Search for the cell housing the specified text and yield its (X, Y) center coordinate. 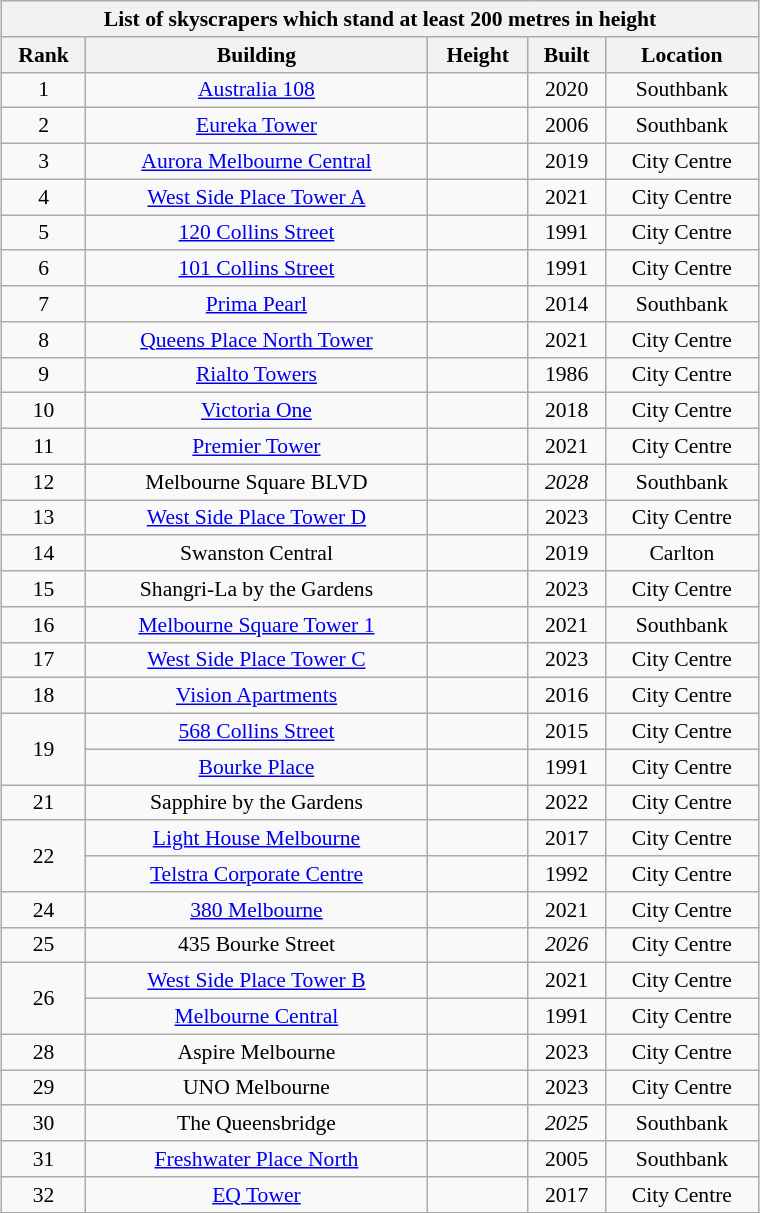
Eureka Tower (257, 126)
Freshwater Place North (257, 1159)
8 (44, 339)
Aspire Melbourne (257, 1052)
2028 (566, 482)
Building (257, 54)
12 (44, 482)
19 (44, 748)
435 Bourke Street (257, 945)
5 (44, 232)
32 (44, 1194)
Melbourne Square BLVD (257, 482)
2026 (566, 945)
29 (44, 1088)
Prima Pearl (257, 304)
14 (44, 553)
Queens Place North Tower (257, 339)
Aurora Melbourne Central (257, 161)
18 (44, 696)
17 (44, 660)
120 Collins Street (257, 232)
Carlton (682, 553)
List of skyscrapers which stand at least 200 metres in height (380, 19)
568 Collins Street (257, 731)
2005 (566, 1159)
9 (44, 375)
1986 (566, 375)
6 (44, 268)
7 (44, 304)
Rialto Towers (257, 375)
380 Melbourne (257, 909)
101 Collins Street (257, 268)
Light House Melbourne (257, 838)
Melbourne Central (257, 1016)
10 (44, 411)
EQ Tower (257, 1194)
West Side Place Tower B (257, 981)
2015 (566, 731)
West Side Place Tower C (257, 660)
Height (478, 54)
2025 (566, 1123)
4 (44, 197)
28 (44, 1052)
13 (44, 518)
2014 (566, 304)
Rank (44, 54)
UNO Melbourne (257, 1088)
1992 (566, 874)
Telstra Corporate Centre (257, 874)
25 (44, 945)
Swanston Central (257, 553)
11 (44, 446)
16 (44, 624)
Bourke Place (257, 767)
Built (566, 54)
24 (44, 909)
Premier Tower (257, 446)
2 (44, 126)
2006 (566, 126)
15 (44, 589)
31 (44, 1159)
21 (44, 802)
Shangri-La by the Gardens (257, 589)
Sapphire by the Gardens (257, 802)
2022 (566, 802)
Melbourne Square Tower 1 (257, 624)
22 (44, 856)
The Queensbridge (257, 1123)
West Side Place Tower D (257, 518)
2018 (566, 411)
3 (44, 161)
2020 (566, 90)
1 (44, 90)
West Side Place Tower A (257, 197)
Vision Apartments (257, 696)
30 (44, 1123)
Australia 108 (257, 90)
Victoria One (257, 411)
Location (682, 54)
2016 (566, 696)
26 (44, 998)
